Identify which cell holds the provided text, then report its (x, y) central coordinate. 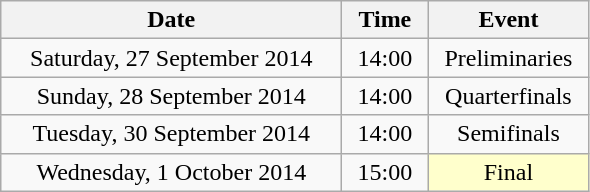
Preliminaries (508, 58)
Saturday, 27 September 2014 (172, 58)
Wednesday, 1 October 2014 (172, 172)
Sunday, 28 September 2014 (172, 96)
Final (508, 172)
Quarterfinals (508, 96)
Semifinals (508, 134)
Event (508, 20)
15:00 (385, 172)
Tuesday, 30 September 2014 (172, 134)
Date (172, 20)
Time (385, 20)
